Determine the [X, Y] coordinate at the center of the cell enclosing the given text.  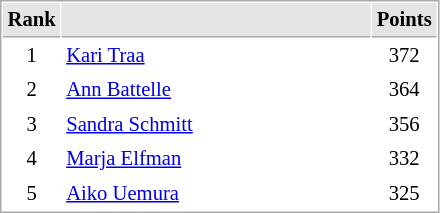
Sandra Schmitt [216, 124]
364 [404, 90]
1 [32, 56]
325 [404, 194]
5 [32, 194]
Marja Elfman [216, 158]
356 [404, 124]
4 [32, 158]
372 [404, 56]
Rank [32, 20]
2 [32, 90]
332 [404, 158]
Points [404, 20]
Kari Traa [216, 56]
3 [32, 124]
Ann Battelle [216, 90]
Aiko Uemura [216, 194]
